Extract the (x, y) coordinate from the center of the cell holding the provided text.  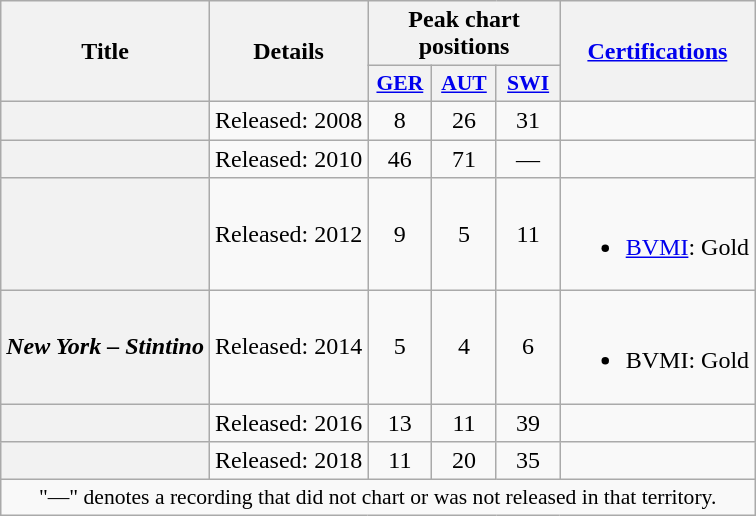
Peak chart positions (464, 34)
8 (400, 120)
"—" denotes a recording that did not chart or was not released in that territory. (378, 498)
35 (528, 461)
— (528, 159)
39 (528, 423)
Released: 2008 (288, 120)
SWI (528, 84)
Released: 2012 (288, 234)
Title (106, 52)
Details (288, 52)
Certifications (657, 52)
9 (400, 234)
4 (464, 348)
13 (400, 423)
Released: 2010 (288, 159)
6 (528, 348)
Released: 2016 (288, 423)
GER (400, 84)
46 (400, 159)
Released: 2018 (288, 461)
20 (464, 461)
31 (528, 120)
26 (464, 120)
Released: 2014 (288, 348)
71 (464, 159)
New York – Stintino (106, 348)
AUT (464, 84)
